Search for the cell housing the specified text and yield its [X, Y] center coordinate. 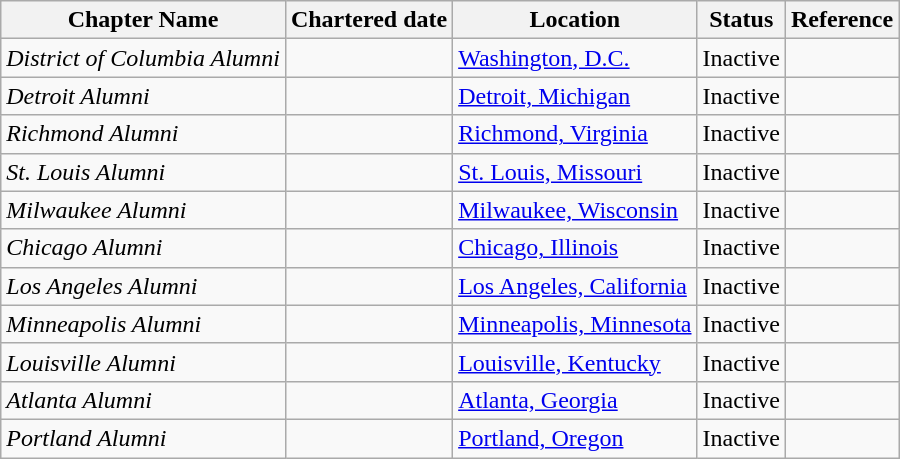
Portland, Oregon [575, 438]
Status [741, 20]
Chicago Alumni [144, 248]
St. Louis, Missouri [575, 172]
Chicago, Illinois [575, 248]
Reference [842, 20]
St. Louis Alumni [144, 172]
Louisville Alumni [144, 362]
Richmond Alumni [144, 134]
District of Columbia Alumni [144, 58]
Chartered date [368, 20]
Washington, D.C. [575, 58]
Chapter Name [144, 20]
Minneapolis, Minnesota [575, 324]
Portland Alumni [144, 438]
Los Angeles Alumni [144, 286]
Detroit, Michigan [575, 96]
Atlanta, Georgia [575, 400]
Louisville, Kentucky [575, 362]
Milwaukee, Wisconsin [575, 210]
Location [575, 20]
Richmond, Virginia [575, 134]
Minneapolis Alumni [144, 324]
Atlanta Alumni [144, 400]
Los Angeles, California [575, 286]
Milwaukee Alumni [144, 210]
Detroit Alumni [144, 96]
